Return the [X, Y] coordinate for the center point of the cell that contains the specified text.  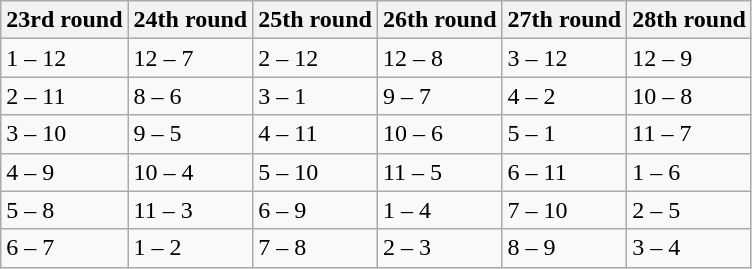
1 – 12 [64, 58]
24th round [190, 20]
5 – 1 [564, 134]
2 – 3 [440, 248]
3 – 12 [564, 58]
6 – 11 [564, 172]
3 – 4 [690, 248]
7 – 8 [316, 248]
7 – 10 [564, 210]
10 – 4 [190, 172]
5 – 8 [64, 210]
1 – 4 [440, 210]
10 – 6 [440, 134]
28th round [690, 20]
9 – 7 [440, 96]
3 – 1 [316, 96]
10 – 8 [690, 96]
11 – 7 [690, 134]
23rd round [64, 20]
3 – 10 [64, 134]
12 – 7 [190, 58]
5 – 10 [316, 172]
11 – 3 [190, 210]
12 – 8 [440, 58]
4 – 11 [316, 134]
4 – 9 [64, 172]
6 – 9 [316, 210]
27th round [564, 20]
2 – 5 [690, 210]
4 – 2 [564, 96]
2 – 11 [64, 96]
6 – 7 [64, 248]
1 – 6 [690, 172]
12 – 9 [690, 58]
26th round [440, 20]
8 – 9 [564, 248]
8 – 6 [190, 96]
2 – 12 [316, 58]
1 – 2 [190, 248]
25th round [316, 20]
11 – 5 [440, 172]
9 – 5 [190, 134]
